From the cell containing the given text, extract its center point as [X, Y] coordinate. 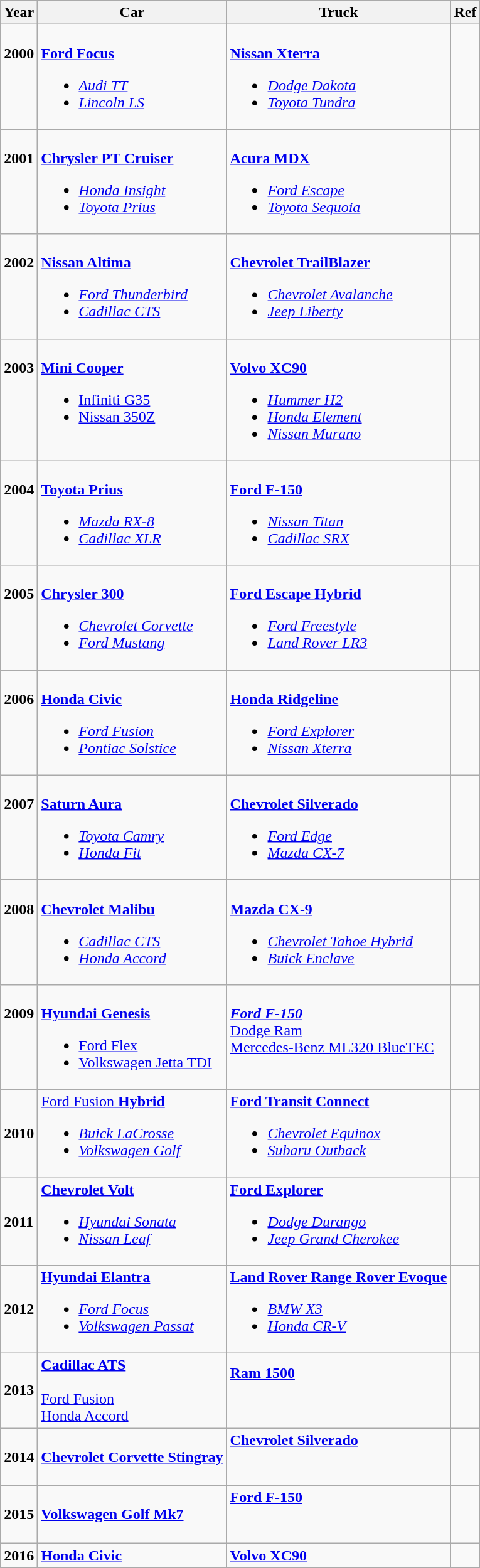
2002 [19, 286]
Ford Escape HybridFord FreestyleLand Rover LR3 [339, 617]
2012 [19, 1309]
Chevrolet SilveradoFord EdgeMazda CX-7 [339, 827]
Chevrolet VoltHyundai SonataNissan Leaf [132, 1221]
2003 [19, 400]
Cadillac ATSFord Fusion Honda Accord [132, 1390]
Volkswagen Golf Mk7 [132, 1515]
Acura MDXFord EscapeToyota Sequoia [339, 182]
Chevrolet MalibuCadillac CTSHonda Accord [132, 932]
2015 [19, 1515]
2016 [19, 1555]
2011 [19, 1221]
Year [19, 13]
Volvo XC90 [339, 1555]
Nissan AltimaFord ThunderbirdCadillac CTS [132, 286]
Saturn AuraToyota CamryHonda Fit [132, 827]
2005 [19, 617]
Ford F-150 Dodge Ram Mercedes-Benz ML320 BlueTEC [339, 1037]
2008 [19, 932]
Ref [466, 13]
Mini CooperInfiniti G35Nissan 350Z [132, 400]
2007 [19, 827]
Car [132, 13]
Volvo XC90Hummer H2Honda ElementNissan Murano [339, 400]
2001 [19, 182]
Toyota PriusMazda RX-8Cadillac XLR [132, 513]
Ford ExplorerDodge DurangoJeep Grand Cherokee [339, 1221]
2013 [19, 1390]
Hyundai ElantraFord FocusVolkswagen Passat [132, 1309]
Truck [339, 13]
2000 [19, 77]
Honda Civic [132, 1555]
2004 [19, 513]
Chrysler PT CruiserHonda InsightToyota Prius [132, 182]
Honda CivicFord FusionPontiac Solstice [132, 723]
2010 [19, 1133]
Honda RidgelineFord ExplorerNissan Xterra [339, 723]
Hyundai GenesisFord FlexVolkswagen Jetta TDI [132, 1037]
Land Rover Range Rover EvoqueBMW X3Honda CR-V [339, 1309]
2009 [19, 1037]
2014 [19, 1457]
Ford F-150Nissan TitanCadillac SRX [339, 513]
Ford FocusAudi TTLincoln LS [132, 77]
Nissan XterraDodge DakotaToyota Tundra [339, 77]
Mazda CX-9Chevrolet Tahoe HybridBuick Enclave [339, 932]
Chrysler 300Chevrolet CorvetteFord Mustang [132, 617]
Chevrolet Silverado [339, 1457]
Chevrolet TrailBlazerChevrolet AvalancheJeep Liberty [339, 286]
Ford Fusion HybridBuick LaCrosseVolkswagen Golf [132, 1133]
Chevrolet Corvette Stingray [132, 1457]
Ram 1500 [339, 1390]
Ford F-150 [339, 1515]
2006 [19, 723]
Ford Transit ConnectChevrolet EquinoxSubaru Outback [339, 1133]
